Extract the [x, y] coordinate from the center of the cell holding the provided text.  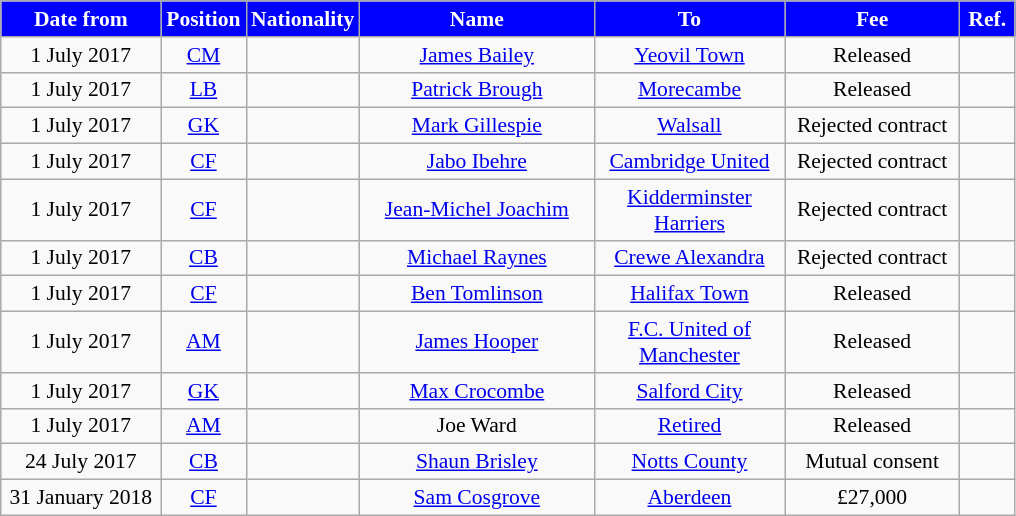
Retired [689, 426]
Morecambe [689, 90]
Shaun Brisley [476, 462]
CM [204, 55]
Position [204, 19]
LB [204, 90]
Kidderminster Harriers [689, 210]
To [689, 19]
Max Crocombe [476, 391]
Jean-Michel Joachim [476, 210]
Patrick Brough [476, 90]
Sam Cosgrove [476, 498]
Halifax Town [689, 294]
Mutual consent [872, 462]
Mark Gillespie [476, 126]
Name [476, 19]
Crewe Alexandra [689, 258]
Walsall [689, 126]
F.C. United of Manchester [689, 342]
Salford City [689, 391]
31 January 2018 [81, 498]
Nationality [302, 19]
Joe Ward [476, 426]
Ref. [988, 19]
Jabo Ibehre [476, 162]
Cambridge United [689, 162]
James Bailey [476, 55]
James Hooper [476, 342]
Aberdeen [689, 498]
Notts County [689, 462]
Ben Tomlinson [476, 294]
24 July 2017 [81, 462]
Fee [872, 19]
Date from [81, 19]
£27,000 [872, 498]
Yeovil Town [689, 55]
Michael Raynes [476, 258]
